Return the (x, y) coordinate for the center point of the cell that contains the specified text.  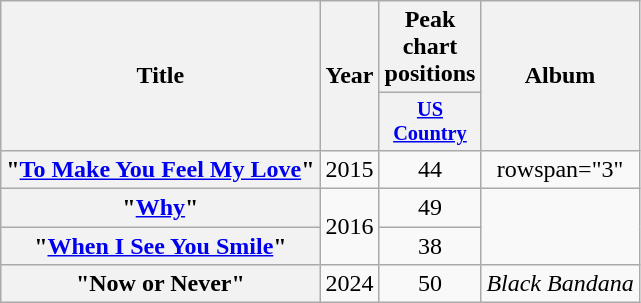
Black Bandana (560, 284)
50 (430, 284)
rowspan="3" (560, 169)
USCountry (430, 122)
"When I See You Smile" (160, 246)
"To Make You Feel My Love" (160, 169)
2024 (350, 284)
2016 (350, 227)
Year (350, 76)
"Why" (160, 208)
49 (430, 208)
44 (430, 169)
Album (560, 76)
Title (160, 76)
38 (430, 246)
2015 (350, 169)
"Now or Never" (160, 284)
Peak chart positions (430, 47)
